Return the [x, y] coordinate for the center point of the cell that contains the specified text.  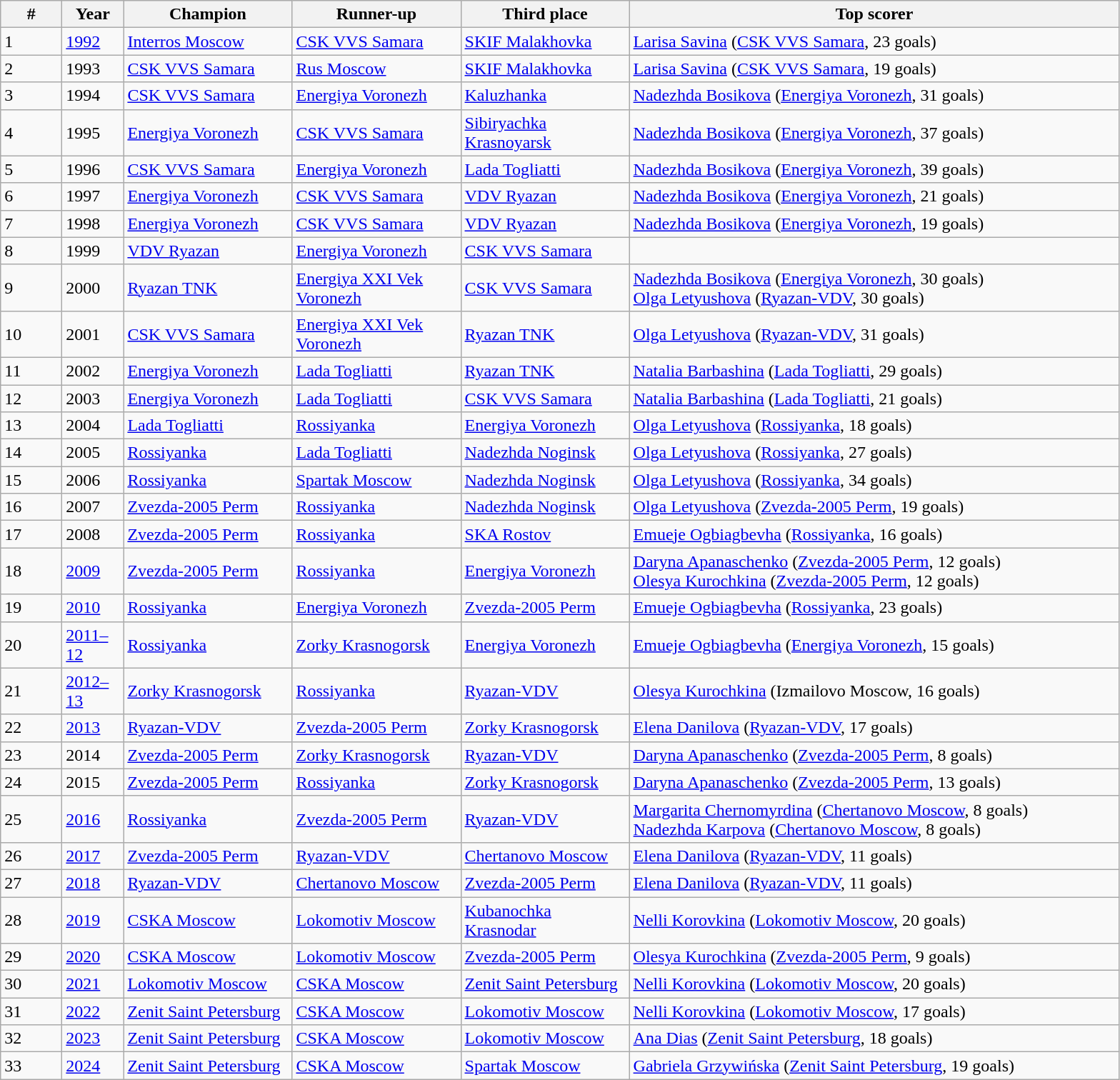
17 [31, 534]
1999 [93, 251]
Daryna Apanaschenko (Zvezda-2005 Perm, 13 goals) [874, 782]
2013 [93, 728]
4 [31, 133]
2011–12 [93, 644]
2021 [93, 984]
2 [31, 69]
Olga Letyushova (Rossiyanka, 34 goals) [874, 480]
2003 [93, 398]
SKA Rostov [545, 534]
2015 [93, 782]
31 [31, 1011]
Olga Letyushova (Zvezda-2005 Perm, 19 goals) [874, 507]
1998 [93, 224]
11 [31, 371]
13 [31, 426]
2005 [93, 453]
2022 [93, 1011]
Sibiryachka Krasnoyarsk [545, 133]
9 [31, 287]
Nadezhda Bosikova (Energiya Voronezh, 37 goals) [874, 133]
Top scorer [874, 14]
Interros Moscow [208, 41]
Kaluzhanka [545, 96]
Emueje Ogbiagbevha (Energiya Voronezh, 15 goals) [874, 644]
1995 [93, 133]
Champion [208, 14]
30 [31, 984]
Margarita Chernomyrdina (Chertanovo Moscow, 8 goals) Nadezhda Karpova (Chertanovo Moscow, 8 goals) [874, 819]
1996 [93, 169]
33 [31, 1066]
2017 [93, 856]
1993 [93, 69]
32 [31, 1039]
24 [31, 782]
26 [31, 856]
2024 [93, 1066]
Olesya Kurochkina (Zvezda-2005 Perm, 9 goals) [874, 957]
29 [31, 957]
12 [31, 398]
10 [31, 334]
Year [93, 14]
2016 [93, 819]
5 [31, 169]
Emueje Ogbiagbevha (Rossiyanka, 23 goals) [874, 608]
25 [31, 819]
Nelli Korovkina (Lokomotiv Moscow, 17 goals) [874, 1011]
2019 [93, 920]
2018 [93, 883]
Daryna Apanaschenko (Zvezda-2005 Perm, 12 goals) Olesya Kurochkina (Zvezda-2005 Perm, 12 goals) [874, 571]
2006 [93, 480]
Emueje Ogbiagbevha (Rossiyanka, 16 goals) [874, 534]
Gabriela Grzywińska (Zenit Saint Petersburg, 19 goals) [874, 1066]
Natalia Barbashina (Lada Togliatti, 29 goals) [874, 371]
Daryna Apanaschenko (Zvezda-2005 Perm, 8 goals) [874, 755]
14 [31, 453]
Olesya Kurochkina (Izmailovo Moscow, 16 goals) [874, 691]
Larisa Savina (CSK VVS Samara, 23 goals) [874, 41]
2002 [93, 371]
2009 [93, 571]
Rus Moscow [376, 69]
2000 [93, 287]
Kubanochka Krasnodar [545, 920]
2008 [93, 534]
7 [31, 224]
Runner-up [376, 14]
1994 [93, 96]
Olga Letyushova (Ryazan-VDV, 31 goals) [874, 334]
2023 [93, 1039]
Larisa Savina (CSK VVS Samara, 19 goals) [874, 69]
16 [31, 507]
Third place [545, 14]
6 [31, 196]
20 [31, 644]
28 [31, 920]
23 [31, 755]
3 [31, 96]
Olga Letyushova (Rossiyanka, 18 goals) [874, 426]
Elena Danilova (Ryazan-VDV, 17 goals) [874, 728]
8 [31, 251]
2012–13 [93, 691]
Nadezhda Bosikova (Energiya Voronezh, 21 goals) [874, 196]
1997 [93, 196]
2004 [93, 426]
Ana Dias (Zenit Saint Petersburg, 18 goals) [874, 1039]
2007 [93, 507]
2020 [93, 957]
Nadezhda Bosikova (Energiya Voronezh, 19 goals) [874, 224]
# [31, 14]
2001 [93, 334]
Natalia Barbashina (Lada Togliatti, 21 goals) [874, 398]
1 [31, 41]
2010 [93, 608]
27 [31, 883]
Olga Letyushova (Rossiyanka, 27 goals) [874, 453]
22 [31, 728]
19 [31, 608]
18 [31, 571]
Nadezhda Bosikova (Energiya Voronezh, 30 goals) Olga Letyushova (Ryazan-VDV, 30 goals) [874, 287]
15 [31, 480]
Nadezhda Bosikova (Energiya Voronezh, 31 goals) [874, 96]
1992 [93, 41]
Nadezhda Bosikova (Energiya Voronezh, 39 goals) [874, 169]
21 [31, 691]
2014 [93, 755]
